Return the (x, y) coordinate for the center point of the cell that contains the specified text.  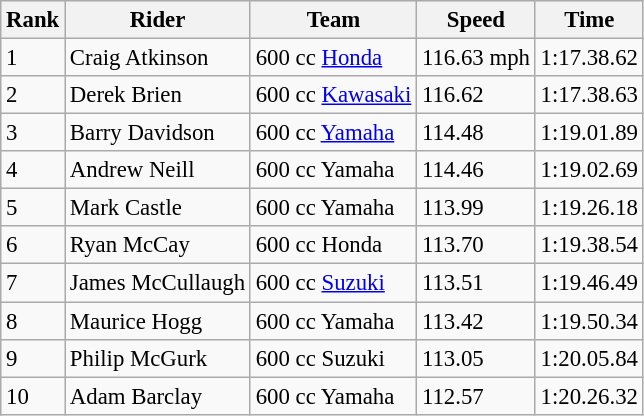
Team (333, 20)
1:20.26.32 (589, 396)
Andrew Neill (158, 170)
9 (33, 358)
113.42 (476, 321)
Rider (158, 20)
Maurice Hogg (158, 321)
116.62 (476, 95)
7 (33, 283)
Philip McGurk (158, 358)
Time (589, 20)
113.51 (476, 283)
Barry Davidson (158, 133)
3 (33, 133)
Rank (33, 20)
112.57 (476, 396)
Craig Atkinson (158, 58)
8 (33, 321)
600 cc Kawasaki (333, 95)
1 (33, 58)
1:19.38.54 (589, 245)
6 (33, 245)
Mark Castle (158, 208)
1:19.46.49 (589, 283)
113.70 (476, 245)
113.99 (476, 208)
Derek Brien (158, 95)
116.63 mph (476, 58)
Adam Barclay (158, 396)
1:19.26.18 (589, 208)
114.48 (476, 133)
1:19.02.69 (589, 170)
10 (33, 396)
1:19.01.89 (589, 133)
Ryan McCay (158, 245)
2 (33, 95)
Speed (476, 20)
1:20.05.84 (589, 358)
5 (33, 208)
4 (33, 170)
James McCullaugh (158, 283)
114.46 (476, 170)
113.05 (476, 358)
1:19.50.34 (589, 321)
1:17.38.62 (589, 58)
1:17.38.63 (589, 95)
